Search for the cell housing the specified text and yield its (X, Y) center coordinate. 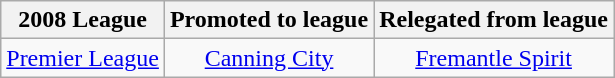
Relegated from league (494, 20)
Promoted to league (268, 20)
Fremantle Spirit (494, 58)
Premier League (83, 58)
2008 League (83, 20)
Canning City (268, 58)
